Find where the given text appears and provide that cell's center as (x, y) coordinate. 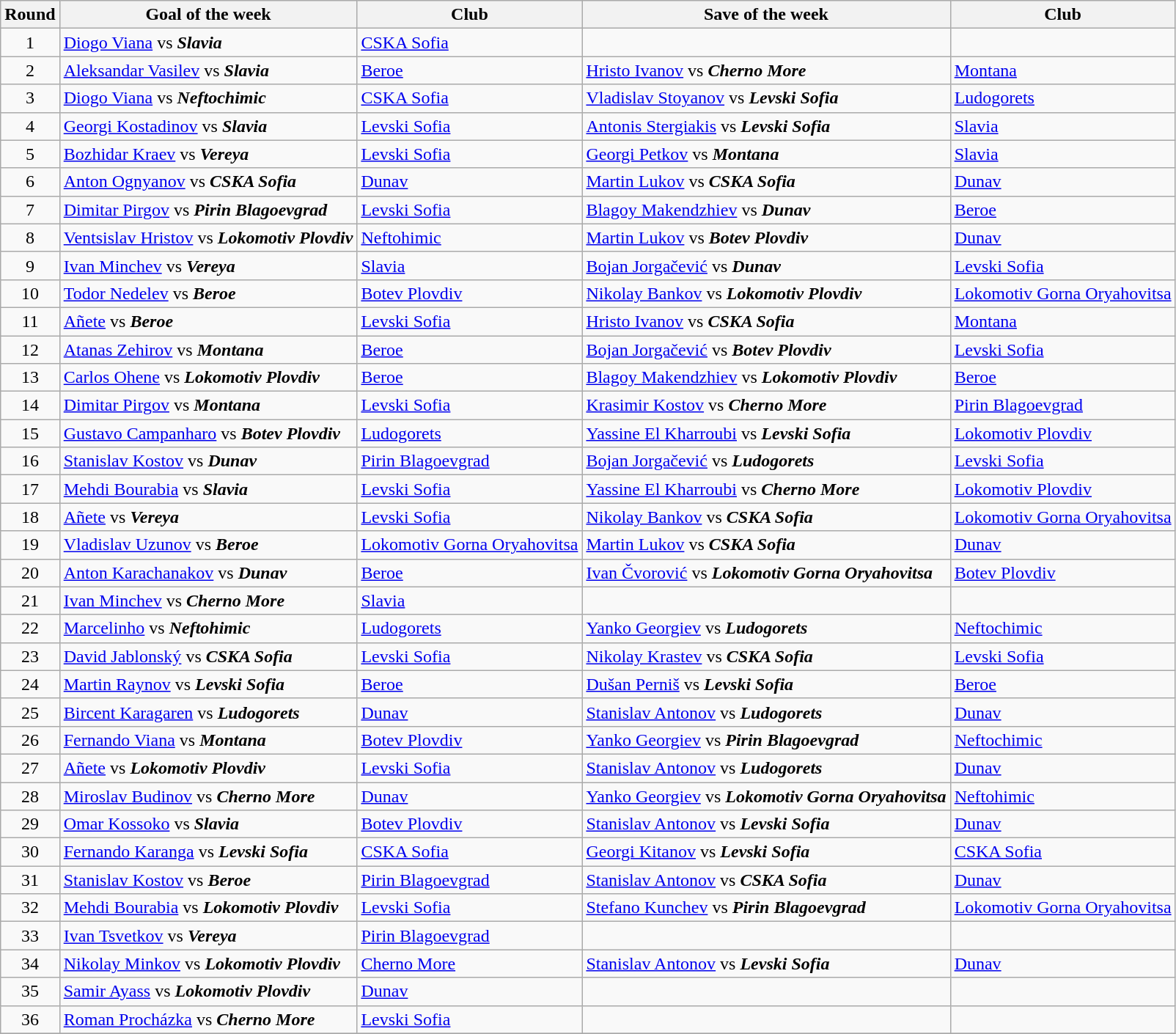
Añete vs Lokomotiv Plovdiv (208, 768)
Yanko Georgiev vs Ludogorets (766, 628)
15 (30, 433)
36 (30, 1019)
26 (30, 740)
23 (30, 656)
Nikolay Bankov vs CSKA Sofia (766, 517)
Anton Ognyanov vs CSKA Sofia (208, 182)
29 (30, 824)
Marcelinho vs Neftohimic (208, 628)
22 (30, 628)
Yassine El Kharroubi vs Levski Sofia (766, 433)
35 (30, 991)
3 (30, 98)
David Jablonský vs CSKA Sofia (208, 656)
Dimitar Pirgov vs Montana (208, 406)
Bircent Karagaren vs Ludogorets (208, 712)
6 (30, 182)
Nikolay Krastev vs CSKA Sofia (766, 656)
Vladislav Stoyanov vs Levski Sofia (766, 98)
Mehdi Bourabia vs Lokomotiv Plovdiv (208, 908)
8 (30, 238)
2 (30, 70)
11 (30, 321)
Dušan Perniš vs Levski Sofia (766, 684)
Blagoy Makendzhiev vs Lokomotiv Plovdiv (766, 378)
Ivan Minchev vs Vereya (208, 265)
Blagoy Makendzhiev vs Dunav (766, 210)
1 (30, 43)
10 (30, 293)
Hristo Ivanov vs Cherno More (766, 70)
Roman Procházka vs Cherno More (208, 1019)
Atanas Zehirov vs Montana (208, 350)
Georgi Petkov vs Montana (766, 154)
Krasimir Kostov vs Cherno More (766, 406)
Añete vs Vereya (208, 517)
33 (30, 936)
13 (30, 378)
Fernando Viana vs Montana (208, 740)
Save of the week (766, 15)
Yanko Georgiev vs Pirin Blagoevgrad (766, 740)
Bojan Jorgačević vs Ludogorets (766, 461)
Ivan Čvorović vs Lokomotiv Gorna Oryahovitsa (766, 573)
9 (30, 265)
Ivan Tsvetkov vs Vereya (208, 936)
Georgi Kitanov vs Levski Sofia (766, 852)
16 (30, 461)
Vladislav Uzunov vs Beroe (208, 545)
Stanislav Antonov vs CSKA Sofia (766, 880)
5 (30, 154)
Georgi Kostadinov vs Slavia (208, 126)
Bojan Jorgačević vs Botev Plovdiv (766, 350)
Round (30, 15)
12 (30, 350)
19 (30, 545)
Dimitar Pirgov vs Pirin Blagoevgrad (208, 210)
28 (30, 796)
Nikolay Bankov vs Lokomotiv Plovdiv (766, 293)
Diogo Viana vs Neftochimic (208, 98)
7 (30, 210)
Goal of the week (208, 15)
Yanko Georgiev vs Lokomotiv Gorna Oryahovitsa (766, 796)
Carlos Ohene vs Lokomotiv Plovdiv (208, 378)
Mehdi Bourabia vs Slavia (208, 489)
Cherno More (469, 964)
Yassine El Kharroubi vs Cherno More (766, 489)
32 (30, 908)
Bojan Jorgačević vs Dunav (766, 265)
20 (30, 573)
Stefano Kunchev vs Pirin Blagoevgrad (766, 908)
34 (30, 964)
Ventsislav Hristov vs Lokomotiv Plovdiv (208, 238)
Antonis Stergiakis vs Levski Sofia (766, 126)
4 (30, 126)
Samir Ayass vs Lokomotiv Plovdiv (208, 991)
Fernando Karanga vs Levski Sofia (208, 852)
30 (30, 852)
Todor Nedelev vs Beroe (208, 293)
Aleksandar Vasilev vs Slavia (208, 70)
Martin Raynov vs Levski Sofia (208, 684)
Martin Lukov vs Botev Plovdiv (766, 238)
Añete vs Beroe (208, 321)
Diogo Viana vs Slavia (208, 43)
Omar Kossoko vs Slavia (208, 824)
31 (30, 880)
Hristo Ivanov vs CSKA Sofia (766, 321)
Ivan Minchev vs Cherno More (208, 601)
24 (30, 684)
Nikolay Minkov vs Lokomotiv Plovdiv (208, 964)
14 (30, 406)
18 (30, 517)
Miroslav Budinov vs Cherno More (208, 796)
Anton Karachanakov vs Dunav (208, 573)
Stanislav Kostov vs Beroe (208, 880)
Gustavo Campanharo vs Botev Plovdiv (208, 433)
Stanislav Kostov vs Dunav (208, 461)
17 (30, 489)
21 (30, 601)
25 (30, 712)
Bozhidar Kraev vs Vereya (208, 154)
27 (30, 768)
